Return [x, y] of the center of cell containing provided text 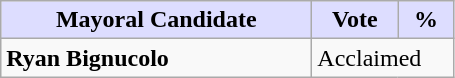
Vote [355, 20]
% [426, 20]
Acclaimed [383, 58]
Ryan Bignucolo [156, 58]
Mayoral Candidate [156, 20]
